Search for the cell housing the specified text and yield its (x, y) center coordinate. 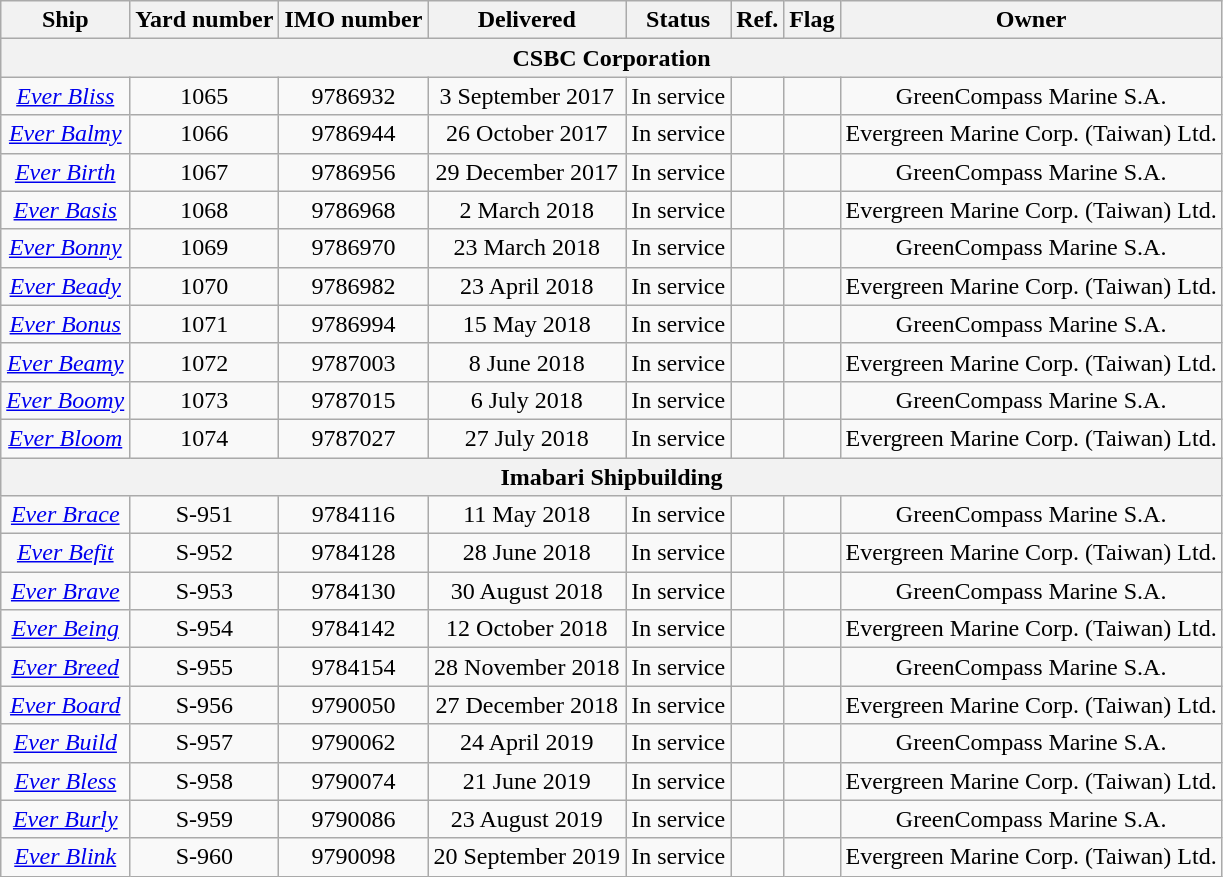
28 June 2018 (527, 553)
S-951 (204, 515)
8 June 2018 (527, 362)
9784128 (354, 553)
2 March 2018 (527, 210)
Ever Bonus (66, 324)
26 October 2017 (527, 134)
S-959 (204, 819)
S-954 (204, 629)
Ever Breed (66, 667)
9787015 (354, 400)
1072 (204, 362)
Ever Bless (66, 781)
9790050 (354, 705)
9790074 (354, 781)
Ever Beady (66, 286)
Ever Blink (66, 857)
1074 (204, 438)
1069 (204, 248)
Ever Bonny (66, 248)
30 August 2018 (527, 591)
Ever Bliss (66, 96)
23 April 2018 (527, 286)
1065 (204, 96)
9786968 (354, 210)
27 December 2018 (527, 705)
29 December 2017 (527, 172)
1066 (204, 134)
Owner (1031, 20)
CSBC Corporation (612, 58)
9784116 (354, 515)
3 September 2017 (527, 96)
Ever Bloom (66, 438)
Ever Beamy (66, 362)
9784130 (354, 591)
S-956 (204, 705)
S-958 (204, 781)
9787027 (354, 438)
24 April 2019 (527, 743)
9790086 (354, 819)
S-952 (204, 553)
23 August 2019 (527, 819)
21 June 2019 (527, 781)
S-957 (204, 743)
1067 (204, 172)
6 July 2018 (527, 400)
9790098 (354, 857)
20 September 2019 (527, 857)
Ever Being (66, 629)
15 May 2018 (527, 324)
9786944 (354, 134)
11 May 2018 (527, 515)
S-955 (204, 667)
Ever Board (66, 705)
9787003 (354, 362)
1073 (204, 400)
Delivered (527, 20)
9790062 (354, 743)
9784154 (354, 667)
1068 (204, 210)
23 March 2018 (527, 248)
Ever Burly (66, 819)
Ever Basis (66, 210)
Ever Befit (66, 553)
Ever Brace (66, 515)
Ever Build (66, 743)
9786994 (354, 324)
9786932 (354, 96)
Ever Boomy (66, 400)
Ever Brave (66, 591)
9784142 (354, 629)
S-953 (204, 591)
Ever Balmy (66, 134)
27 July 2018 (527, 438)
Ship (66, 20)
9786982 (354, 286)
1070 (204, 286)
Yard number (204, 20)
9786970 (354, 248)
Flag (812, 20)
S-960 (204, 857)
Imabari Shipbuilding (612, 477)
1071 (204, 324)
12 October 2018 (527, 629)
Status (678, 20)
Ref. (758, 20)
IMO number (354, 20)
28 November 2018 (527, 667)
9786956 (354, 172)
Ever Birth (66, 172)
